Identify which cell holds the provided text, then report its (x, y) central coordinate. 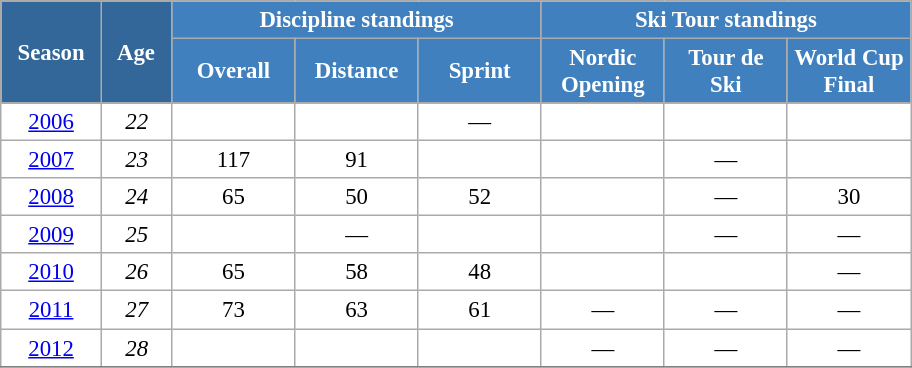
2006 (52, 122)
48 (480, 273)
58 (356, 273)
30 (848, 197)
Season (52, 52)
50 (356, 197)
117 (234, 160)
Age (136, 52)
91 (356, 160)
27 (136, 310)
NordicOpening (602, 72)
73 (234, 310)
Discipline standings (356, 20)
Overall (234, 72)
22 (136, 122)
Distance (356, 72)
Sprint (480, 72)
23 (136, 160)
63 (356, 310)
2012 (52, 348)
World CupFinal (848, 72)
24 (136, 197)
61 (480, 310)
Tour deSki (726, 72)
Ski Tour standings (726, 20)
2007 (52, 160)
2010 (52, 273)
2009 (52, 235)
2011 (52, 310)
25 (136, 235)
26 (136, 273)
28 (136, 348)
52 (480, 197)
2008 (52, 197)
